Determine the (X, Y) coordinate at the center of the cell enclosing the given text.  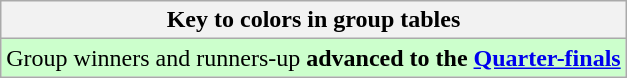
Group winners and runners-up advanced to the Quarter-finals (314, 58)
Key to colors in group tables (314, 20)
